Return [X, Y] of the center of cell containing provided text 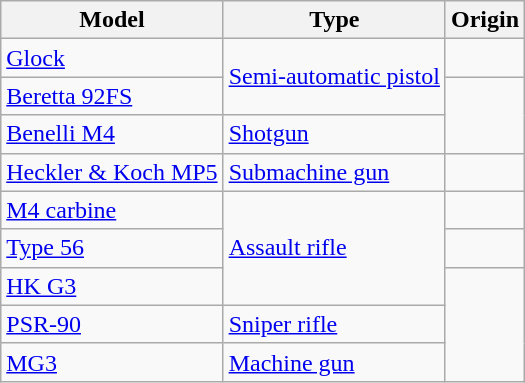
Submachine gun [334, 172]
Benelli M4 [112, 134]
Sniper rifle [334, 324]
Assault rifle [334, 248]
PSR-90 [112, 324]
Beretta 92FS [112, 96]
Origin [484, 20]
Machine gun [334, 362]
Semi-automatic pistol [334, 77]
Type [334, 20]
HK G3 [112, 286]
Heckler & Koch MP5 [112, 172]
Shotgun [334, 134]
M4 carbine [112, 210]
Type 56 [112, 248]
Model [112, 20]
MG3 [112, 362]
Glock [112, 58]
